Provide the [X, Y] coordinate of the cell's center where the given text is located.  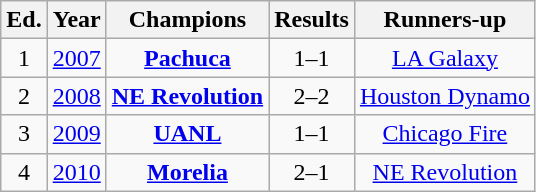
3 [24, 134]
4 [24, 172]
UANL [187, 134]
Houston Dynamo [444, 96]
2010 [76, 172]
2 [24, 96]
Champions [187, 20]
LA Galaxy [444, 58]
Ed. [24, 20]
1 [24, 58]
2009 [76, 134]
Results [312, 20]
2–2 [312, 96]
Chicago Fire [444, 134]
Pachuca [187, 58]
Runners-up [444, 20]
Morelia [187, 172]
2–1 [312, 172]
2007 [76, 58]
2008 [76, 96]
Year [76, 20]
